Determine the (x, y) coordinate at the center of the cell enclosing the given text.  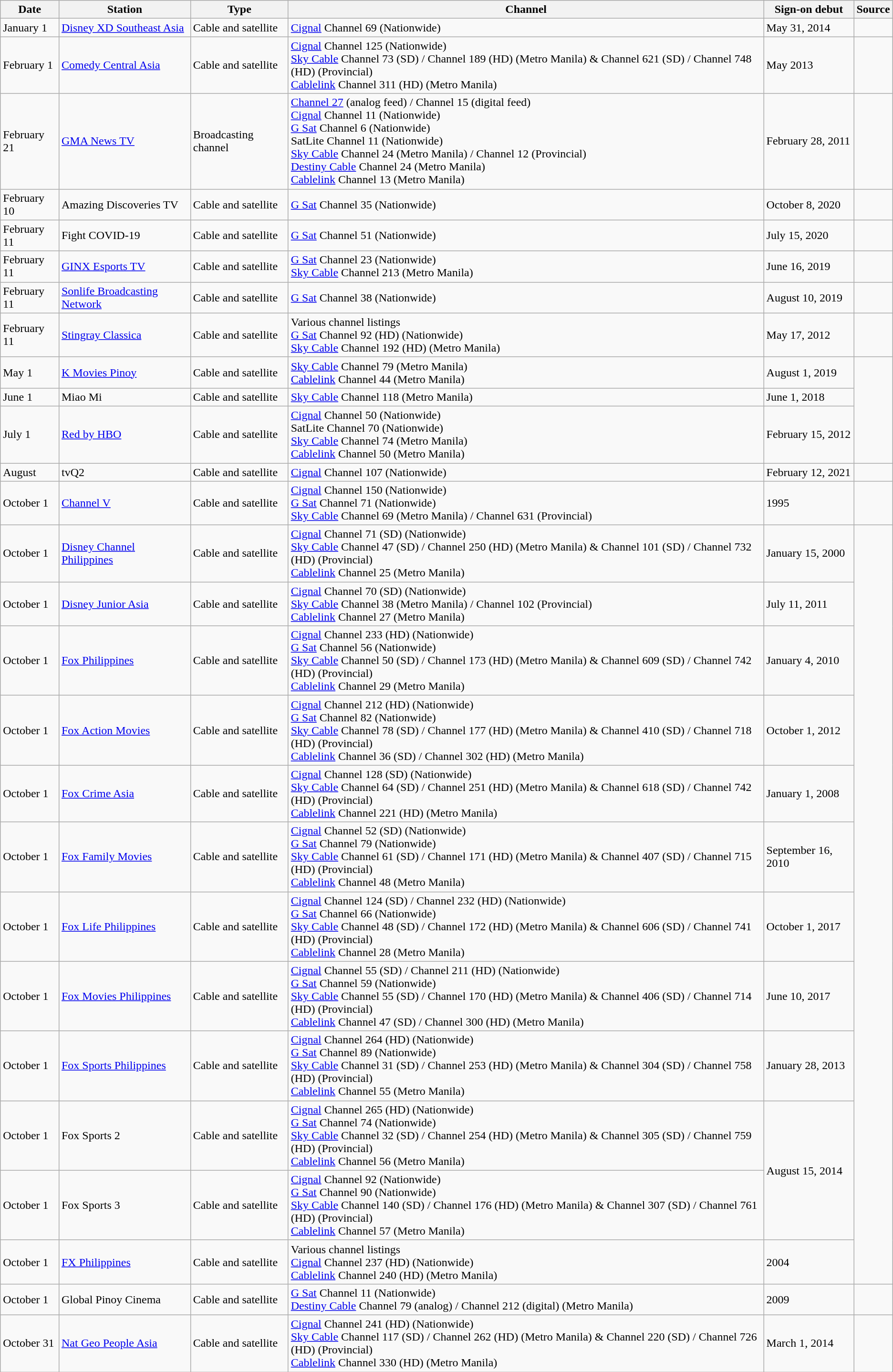
Cignal Channel 70 (SD) (Nationwide)Sky Cable Channel 38 (Metro Manila) / Channel 102 (Provincial)Cablelink Channel 27 (Metro Manila) (526, 604)
May 1 (30, 372)
Fox Philippines (125, 661)
July 1 (30, 434)
Cignal Channel 150 (Nationwide)G Sat Channel 71 (Nationwide)Sky Cable Channel 69 (Metro Manila) / Channel 631 (Provincial) (526, 503)
August 10, 2019 (809, 298)
Amazing Discoveries TV (125, 204)
June 10, 2017 (809, 996)
G Sat Channel 11 (Nationwide)Destiny Cable Channel 79 (analog) / Channel 212 (digital) (Metro Manila) (526, 1299)
G Sat Channel 51 (Nationwide) (526, 236)
Fox Crime Asia (125, 794)
Cignal Channel 107 (Nationwide) (526, 472)
G Sat Channel 38 (Nationwide) (526, 298)
Fox Action Movies (125, 730)
Disney XD Southeast Asia (125, 28)
2004 (809, 1262)
K Movies Pinoy (125, 372)
October 1, 2017 (809, 926)
February 21 (30, 141)
August 15, 2014 (809, 1170)
January 1 (30, 28)
Channel V (125, 503)
Various channel listingsG Sat Channel 92 (HD) (Nationwide)Sky Cable Channel 192 (HD) (Metro Manila) (526, 335)
Comedy Central Asia (125, 65)
October 1, 2012 (809, 730)
Global Pinoy Cinema (125, 1299)
Nat Geo People Asia (125, 1343)
May 31, 2014 (809, 28)
Sign-on debut (809, 10)
Sky Cable Channel 118 (Metro Manila) (526, 397)
October 8, 2020 (809, 204)
May 17, 2012 (809, 335)
June 1 (30, 397)
Channel (526, 10)
1995 (809, 503)
Fox Life Philippines (125, 926)
Source (873, 10)
June 16, 2019 (809, 266)
January 4, 2010 (809, 661)
FX Philippines (125, 1262)
January 1, 2008 (809, 794)
August 1, 2019 (809, 372)
February 15, 2012 (809, 434)
Fox Sports 3 (125, 1205)
GMA News TV (125, 141)
March 1, 2014 (809, 1343)
Fox Family Movies (125, 857)
Cignal Channel 69 (Nationwide) (526, 28)
Disney Junior Asia (125, 604)
Stingray Classica (125, 335)
GINX Esports TV (125, 266)
Fox Movies Philippines (125, 996)
July 11, 2011 (809, 604)
Various channel listingsCignal Channel 237 (HD) (Nationwide)Cablelink Channel 240 (HD) (Metro Manila) (526, 1262)
August (30, 472)
February 10 (30, 204)
June 1, 2018 (809, 397)
Fight COVID-19 (125, 236)
Type (239, 10)
January 15, 2000 (809, 553)
February 12, 2021 (809, 472)
January 28, 2013 (809, 1066)
2009 (809, 1299)
Date (30, 10)
February 28, 2011 (809, 141)
Fox Sports Philippines (125, 1066)
Fox Sports 2 (125, 1135)
September 16, 2010 (809, 857)
Cignal Channel 50 (Nationwide)SatLite Channel 70 (Nationwide)Sky Cable Channel 74 (Metro Manila)Cablelink Channel 50 (Metro Manila) (526, 434)
February 1 (30, 65)
Miao Mi (125, 397)
Sky Cable Channel 79 (Metro Manila)Cablelink Channel 44 (Metro Manila) (526, 372)
tvQ2 (125, 472)
Broadcasting channel (239, 141)
Disney Channel Philippines (125, 553)
Red by HBO (125, 434)
May 2013 (809, 65)
Sonlife Broadcasting Network (125, 298)
October 31 (30, 1343)
Station (125, 10)
G Sat Channel 23 (Nationwide)Sky Cable Channel 213 (Metro Manila) (526, 266)
G Sat Channel 35 (Nationwide) (526, 204)
July 15, 2020 (809, 236)
